Output the [X, Y] coordinate of the center of the cell containing the given text.  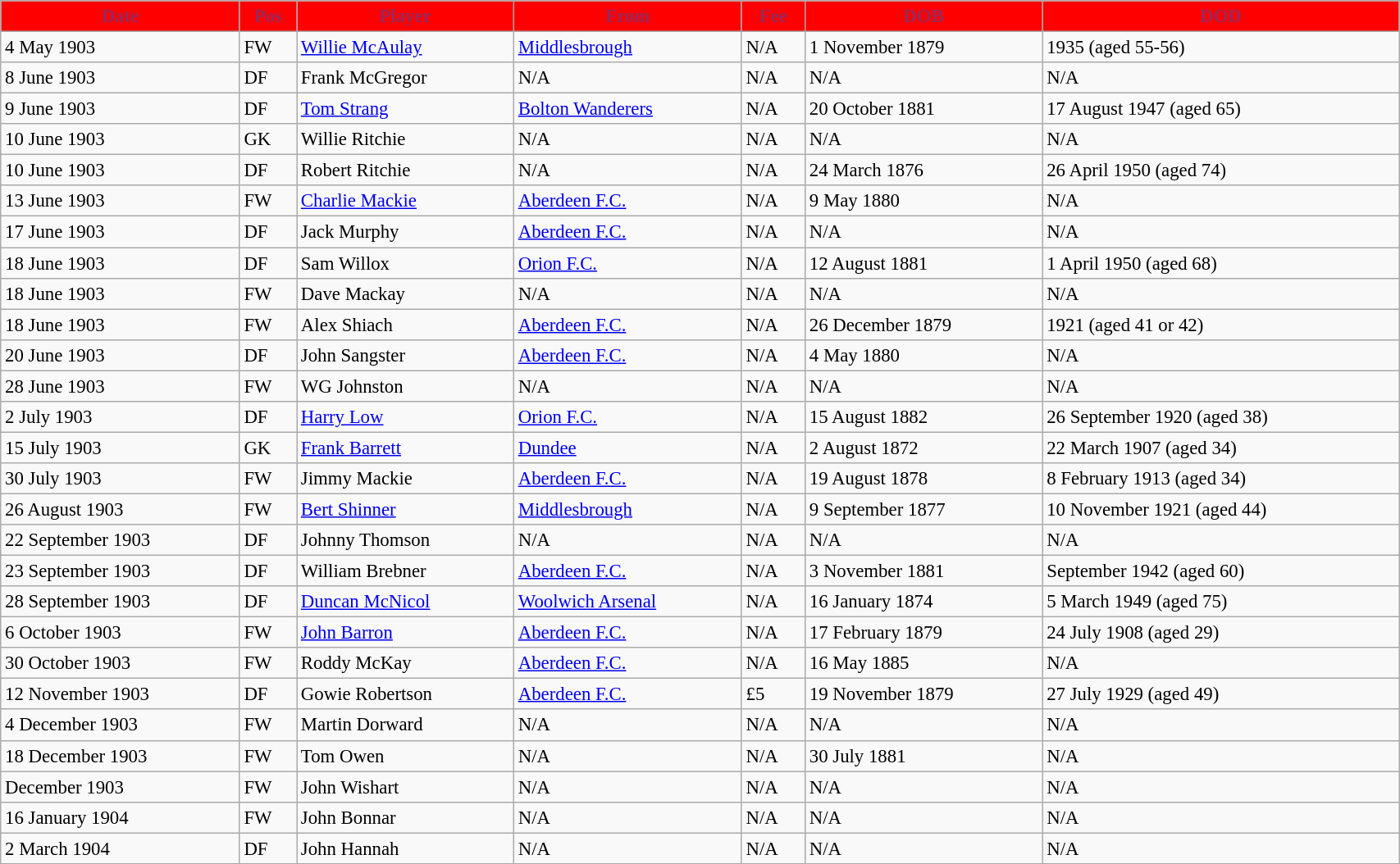
Roddy McKay [405, 663]
2 July 1903 [120, 417]
30 July 1903 [120, 479]
15 August 1882 [923, 417]
20 October 1881 [923, 109]
Jack Murphy [405, 232]
Martin Dorward [405, 725]
Johnny Thomson [405, 540]
9 May 1880 [923, 201]
Dave Mackay [405, 293]
September 1942 (aged 60) [1220, 571]
Frank Barrett [405, 448]
Sam Willox [405, 263]
1 November 1879 [923, 48]
John Sangster [405, 355]
3 November 1881 [923, 571]
December 1903 [120, 787]
6 October 1903 [120, 633]
19 August 1878 [923, 479]
DOD [1220, 16]
9 September 1877 [923, 509]
Pos [267, 16]
Duncan McNicol [405, 602]
Frank McGregor [405, 78]
Willie Ritchie [405, 139]
8 February 1913 (aged 34) [1220, 479]
17 August 1947 (aged 65) [1220, 109]
13 June 1903 [120, 201]
Dundee [627, 448]
DOB [923, 16]
12 November 1903 [120, 694]
8 June 1903 [120, 78]
Willie McAulay [405, 48]
Gowie Robertson [405, 694]
15 July 1903 [120, 448]
10 November 1921 (aged 44) [1220, 509]
30 October 1903 [120, 663]
26 April 1950 (aged 74) [1220, 171]
From [627, 16]
2 August 1872 [923, 448]
30 July 1881 [923, 756]
£5 [773, 694]
Charlie Mackie [405, 201]
John Barron [405, 633]
19 November 1879 [923, 694]
16 May 1885 [923, 663]
16 January 1904 [120, 817]
28 September 1903 [120, 602]
Fee [773, 16]
28 June 1903 [120, 386]
Bert Shinner [405, 509]
22 March 1907 (aged 34) [1220, 448]
1935 (aged 55-56) [1220, 48]
Woolwich Arsenal [627, 602]
Robert Ritchie [405, 171]
24 March 1876 [923, 171]
26 December 1879 [923, 325]
John Wishart [405, 787]
4 May 1903 [120, 48]
Player [405, 16]
27 July 1929 (aged 49) [1220, 694]
17 February 1879 [923, 633]
1921 (aged 41 or 42) [1220, 325]
26 August 1903 [120, 509]
5 March 1949 (aged 75) [1220, 602]
Tom Owen [405, 756]
18 December 1903 [120, 756]
William Brebner [405, 571]
12 August 1881 [923, 263]
17 June 1903 [120, 232]
Bolton Wanderers [627, 109]
John Hannah [405, 848]
Date [120, 16]
Alex Shiach [405, 325]
1 April 1950 (aged 68) [1220, 263]
4 December 1903 [120, 725]
24 July 1908 (aged 29) [1220, 633]
WG Johnston [405, 386]
4 May 1880 [923, 355]
9 June 1903 [120, 109]
John Bonnar [405, 817]
Jimmy Mackie [405, 479]
26 September 1920 (aged 38) [1220, 417]
20 June 1903 [120, 355]
23 September 1903 [120, 571]
Harry Low [405, 417]
2 March 1904 [120, 848]
Tom Strang [405, 109]
16 January 1874 [923, 602]
22 September 1903 [120, 540]
